Provide the [X, Y] coordinate of the cell's center where the given text is located.  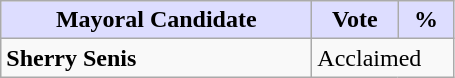
% [426, 20]
Mayoral Candidate [156, 20]
Acclaimed [383, 58]
Sherry Senis [156, 58]
Vote [355, 20]
